Provide the [X, Y] coordinate of the cell's center where the given text is located.  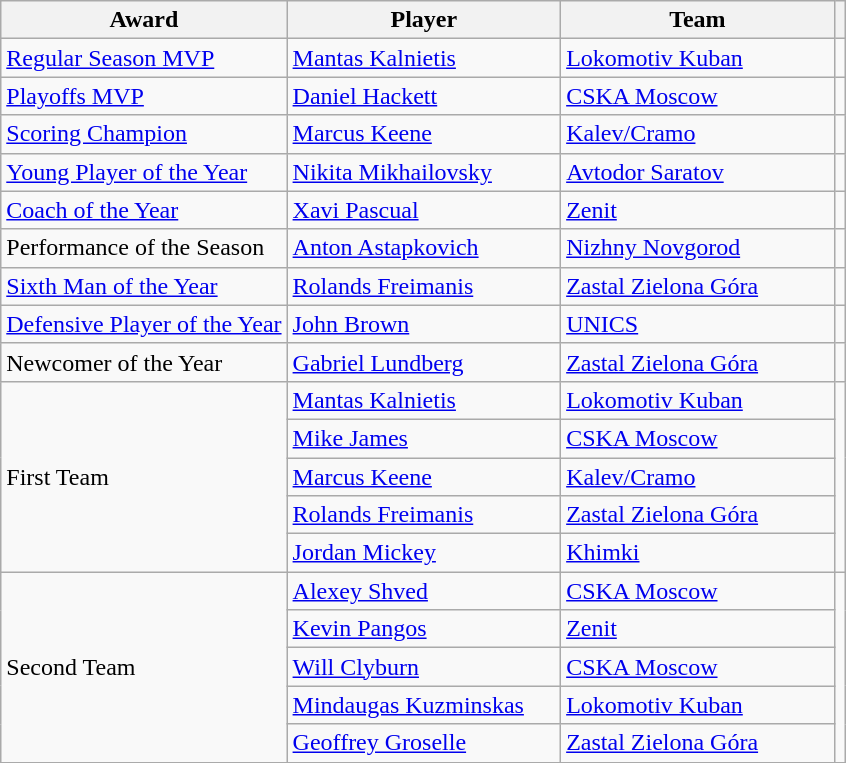
Second Team [144, 667]
Daniel Hackett [424, 96]
Nikita Mikhailovsky [424, 172]
Team [698, 20]
Performance of the Season [144, 248]
Mike James [424, 438]
Sixth Man of the Year [144, 286]
Anton Astapkovich [424, 248]
UNICS [698, 324]
Khimki [698, 553]
Scoring Champion [144, 134]
Gabriel Lundberg [424, 362]
Xavi Pascual [424, 210]
Young Player of the Year [144, 172]
Avtodor Saratov [698, 172]
Kevin Pangos [424, 629]
Alexey Shved [424, 591]
Mindaugas Kuzminskas [424, 705]
Playoffs MVP [144, 96]
Newcomer of the Year [144, 362]
Award [144, 20]
Nizhny Novgorod [698, 248]
Player [424, 20]
Will Clyburn [424, 667]
Jordan Mickey [424, 553]
Defensive Player of the Year [144, 324]
Regular Season MVP [144, 58]
Geoffrey Groselle [424, 743]
First Team [144, 476]
John Brown [424, 324]
Coach of the Year [144, 210]
